Pinpoint the cell where the given text exists, returning its (X, Y) midpoint coordinate. 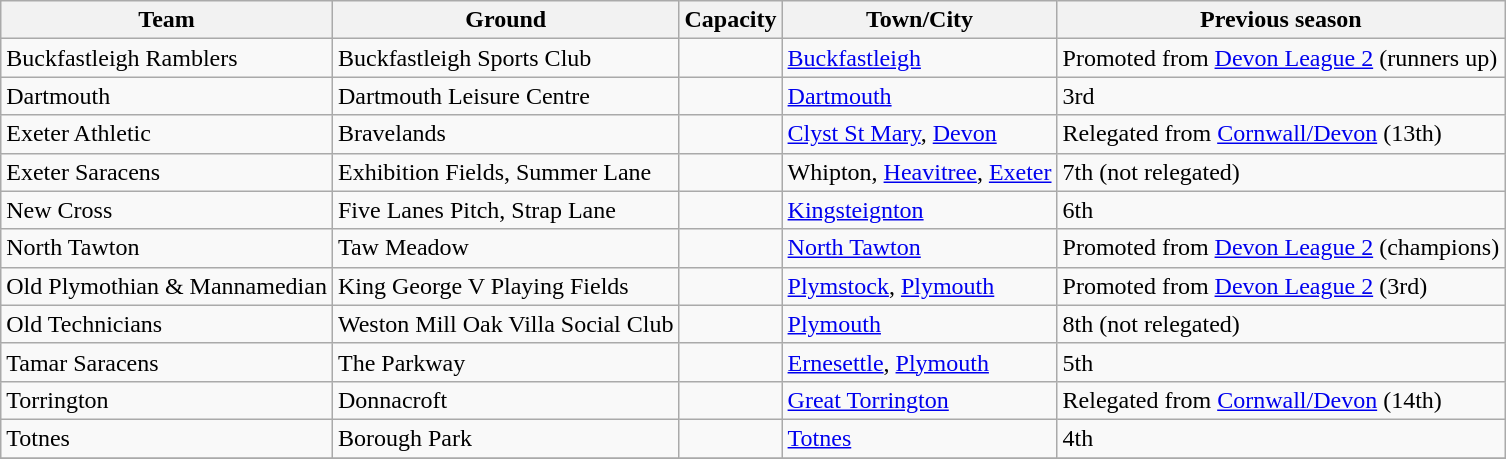
Taw Meadow (506, 248)
Promoted from Devon League 2 (3rd) (1281, 286)
The Parkway (506, 362)
Ground (506, 20)
Kingsteignton (920, 210)
Buckfastleigh (920, 58)
5th (1281, 362)
4th (1281, 438)
King George V Playing Fields (506, 286)
Borough Park (506, 438)
Buckfastleigh Ramblers (167, 58)
3rd (1281, 96)
Weston Mill Oak Villa Social Club (506, 324)
Donnacroft (506, 400)
Clyst St Mary, Devon (920, 134)
Capacity (730, 20)
Old Technicians (167, 324)
Buckfastleigh Sports Club (506, 58)
Previous season (1281, 20)
Promoted from Devon League 2 (runners up) (1281, 58)
Torrington (167, 400)
Plymstock, Plymouth (920, 286)
Relegated from Cornwall/Devon (14th) (1281, 400)
8th (not relegated) (1281, 324)
Whipton, Heavitree, Exeter (920, 172)
7th (not relegated) (1281, 172)
Town/City (920, 20)
Dartmouth Leisure Centre (506, 96)
Promoted from Devon League 2 (champions) (1281, 248)
Plymouth (920, 324)
Team (167, 20)
Exeter Saracens (167, 172)
Great Torrington (920, 400)
6th (1281, 210)
Exhibition Fields, Summer Lane (506, 172)
New Cross (167, 210)
Bravelands (506, 134)
Old Plymothian & Mannamedian (167, 286)
Ernesettle, Plymouth (920, 362)
Tamar Saracens (167, 362)
Five Lanes Pitch, Strap Lane (506, 210)
Exeter Athletic (167, 134)
Relegated from Cornwall/Devon (13th) (1281, 134)
